From the cell containing the given text, extract its center point as [x, y] coordinate. 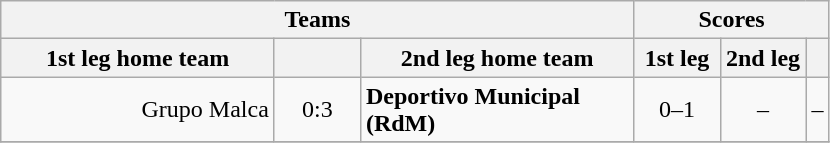
Deportivo Municipal (RdM) [497, 110]
1st leg [677, 58]
Grupo Malca [138, 110]
Scores [732, 20]
2nd leg [763, 58]
0:3 [317, 110]
Teams [318, 20]
0–1 [677, 110]
1st leg home team [138, 58]
2nd leg home team [497, 58]
